Provide the [X, Y] coordinate of the cell's center where the given text is located.  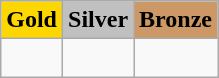
Silver [98, 20]
Bronze [176, 20]
Gold [32, 20]
